Output the [X, Y] coordinate of the center of the cell containing the given text.  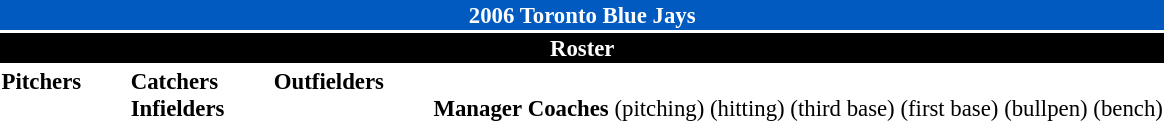
Roster [582, 48]
2006 Toronto Blue Jays [582, 15]
